Locate the cell with the specified text and output its [X, Y] center coordinate. 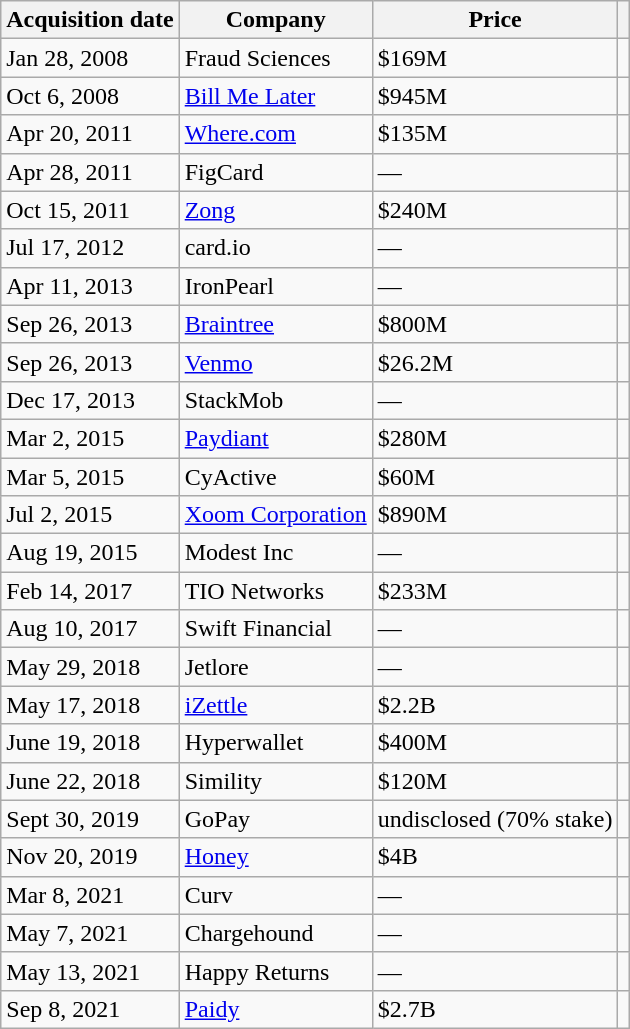
card.io [276, 248]
Chargehound [276, 933]
Nov 20, 2019 [90, 857]
Apr 20, 2011 [90, 134]
Company [276, 20]
Braintree [276, 324]
$280M [495, 438]
Zong [276, 210]
iZettle [276, 705]
$135M [495, 134]
undisclosed (70% stake) [495, 819]
Oct 15, 2011 [90, 210]
$800M [495, 324]
Jul 2, 2015 [90, 515]
Apr 28, 2011 [90, 172]
Paidy [276, 1009]
Fraud Sciences [276, 58]
Apr 11, 2013 [90, 286]
$890M [495, 515]
June 19, 2018 [90, 743]
$2.2B [495, 705]
Acquisition date [90, 20]
Venmo [276, 362]
$240M [495, 210]
May 13, 2021 [90, 971]
CyActive [276, 477]
$26.2M [495, 362]
$120M [495, 781]
$2.7B [495, 1009]
Jul 17, 2012 [90, 248]
GoPay [276, 819]
$945M [495, 96]
Xoom Corporation [276, 515]
$169M [495, 58]
Aug 10, 2017 [90, 629]
Sept 30, 2019 [90, 819]
May 7, 2021 [90, 933]
Sep 8, 2021 [90, 1009]
Jetlore [276, 667]
$233M [495, 591]
Where.com [276, 134]
Swift Financial [276, 629]
Simility [276, 781]
June 22, 2018 [90, 781]
Mar 8, 2021 [90, 895]
Happy Returns [276, 971]
Oct 6, 2008 [90, 96]
$60M [495, 477]
Feb 14, 2017 [90, 591]
Jan 28, 2008 [90, 58]
Honey [276, 857]
StackMob [276, 400]
Bill Me Later [276, 96]
Price [495, 20]
Mar 5, 2015 [90, 477]
Mar 2, 2015 [90, 438]
Dec 17, 2013 [90, 400]
Modest Inc [276, 553]
May 29, 2018 [90, 667]
Hyperwallet [276, 743]
TIO Networks [276, 591]
Aug 19, 2015 [90, 553]
Curv [276, 895]
$4B [495, 857]
$400M [495, 743]
May 17, 2018 [90, 705]
IronPearl [276, 286]
Paydiant [276, 438]
FigCard [276, 172]
